Search for the cell housing the specified text and yield its (x, y) center coordinate. 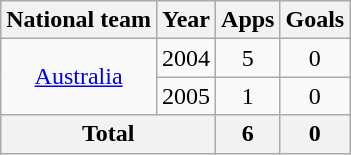
Australia (79, 77)
Total (108, 134)
Year (186, 20)
National team (79, 20)
Apps (248, 20)
2005 (186, 96)
6 (248, 134)
5 (248, 58)
1 (248, 96)
Goals (315, 20)
2004 (186, 58)
